For the text-containing cell, return its midpoint in (X, Y) coordinate format. 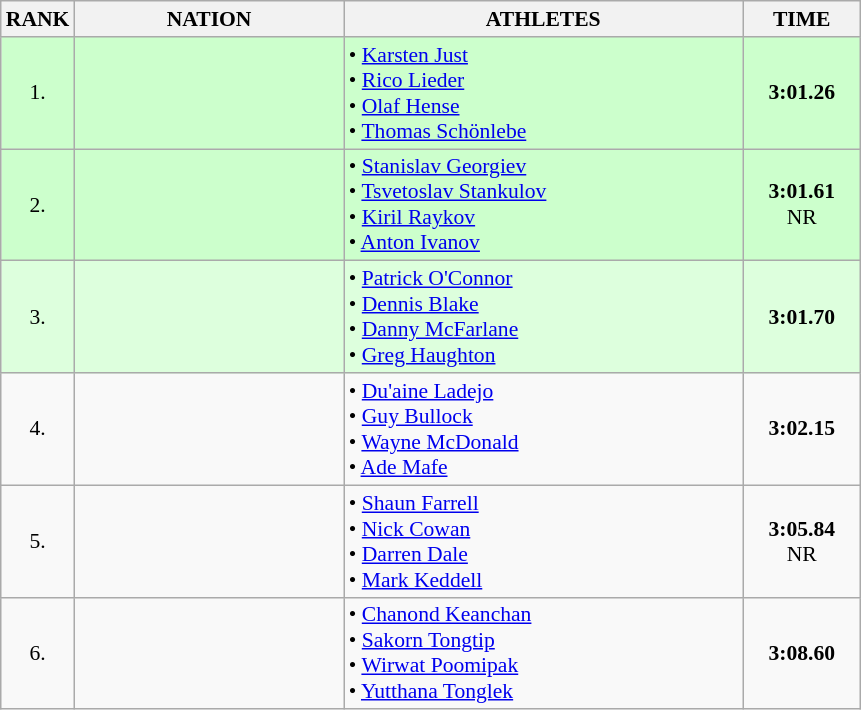
3:08.60 (802, 653)
ATHLETES (544, 19)
TIME (802, 19)
1. (38, 93)
6. (38, 653)
3:05.84NR (802, 541)
• Karsten Just• Rico Lieder• Olaf Hense• Thomas Schönlebe (544, 93)
3:02.15 (802, 429)
RANK (38, 19)
4. (38, 429)
5. (38, 541)
• Du'aine Ladejo• Guy Bullock• Wayne McDonald• Ade Mafe (544, 429)
• Stanislav Georgiev• Tsvetoslav Stankulov• Kiril Raykov• Anton Ivanov (544, 205)
NATION (208, 19)
3:01.70 (802, 317)
3:01.26 (802, 93)
• Patrick O'Connor• Dennis Blake• Danny McFarlane• Greg Haughton (544, 317)
3:01.61NR (802, 205)
3. (38, 317)
• Chanond Keanchan• Sakorn Tongtip• Wirwat Poomipak• Yutthana Tonglek (544, 653)
• Shaun Farrell• Nick Cowan• Darren Dale• Mark Keddell (544, 541)
2. (38, 205)
